Find where the given text appears and provide that cell's center as (X, Y) coordinate. 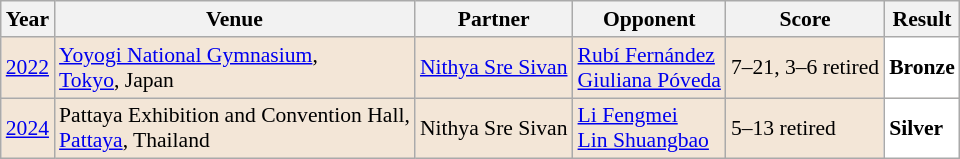
Bronze (922, 68)
Opponent (650, 19)
Score (805, 19)
Partner (494, 19)
Venue (234, 19)
Rubí Fernández Giuliana Póveda (650, 68)
7–21, 3–6 retired (805, 68)
5–13 retired (805, 128)
Year (28, 19)
Silver (922, 128)
Yoyogi National Gymnasium,Tokyo, Japan (234, 68)
2022 (28, 68)
Pattaya Exhibition and Convention Hall,Pattaya, Thailand (234, 128)
Li Fengmei Lin Shuangbao (650, 128)
2024 (28, 128)
Result (922, 19)
